Provide the [X, Y] coordinate of the cell's center where the given text is located.  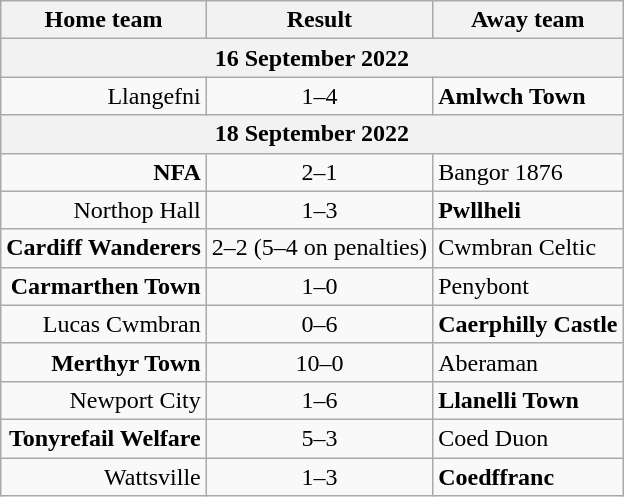
Cwmbran Celtic [528, 248]
Bangor 1876 [528, 172]
2–2 (5–4 on penalties) [319, 248]
1–4 [319, 96]
1–6 [319, 400]
Carmarthen Town [104, 286]
Cardiff Wanderers [104, 248]
Coedffranc [528, 477]
Aberaman [528, 362]
0–6 [319, 324]
18 September 2022 [312, 134]
Tonyrefail Welfare [104, 438]
Result [319, 20]
Home team [104, 20]
1–0 [319, 286]
Llangefni [104, 96]
Coed Duon [528, 438]
Caerphilly Castle [528, 324]
Lucas Cwmbran [104, 324]
Llanelli Town [528, 400]
NFA [104, 172]
2–1 [319, 172]
Pwllheli [528, 210]
Away team [528, 20]
16 September 2022 [312, 58]
10–0 [319, 362]
Newport City [104, 400]
Northop Hall [104, 210]
Wattsville [104, 477]
Amlwch Town [528, 96]
Merthyr Town [104, 362]
5–3 [319, 438]
Penybont [528, 286]
